Capture the cell that displays the provided text and extract its (X, Y) central coordinate. 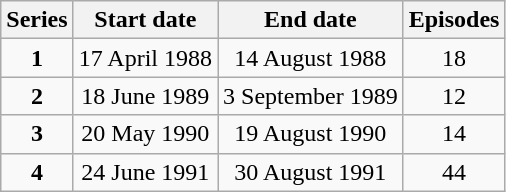
18 June 1989 (145, 96)
End date (311, 20)
Episodes (454, 20)
Start date (145, 20)
4 (37, 172)
19 August 1990 (311, 134)
3 (37, 134)
12 (454, 96)
14 (454, 134)
30 August 1991 (311, 172)
14 August 1988 (311, 58)
1 (37, 58)
2 (37, 96)
Series (37, 20)
24 June 1991 (145, 172)
18 (454, 58)
17 April 1988 (145, 58)
3 September 1989 (311, 96)
44 (454, 172)
20 May 1990 (145, 134)
